For the text-containing cell, return its midpoint in [X, Y] coordinate format. 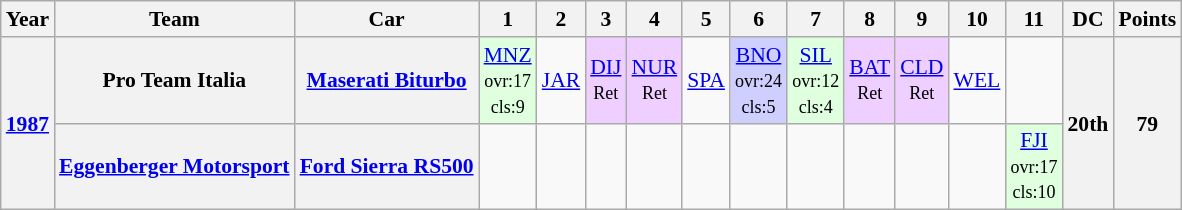
10 [976, 19]
Car [387, 19]
1 [508, 19]
JAR [562, 80]
FJIovr:17cls:10 [1034, 166]
Team [174, 19]
Year [28, 19]
Points [1147, 19]
3 [606, 19]
6 [758, 19]
SILovr:12cls:4 [816, 80]
11 [1034, 19]
DIJRet [606, 80]
1987 [28, 124]
79 [1147, 124]
BNOovr:24cls:5 [758, 80]
Eggenberger Motorsport [174, 166]
5 [706, 19]
Pro Team Italia [174, 80]
8 [870, 19]
NURRet [655, 80]
Maserati Biturbo [387, 80]
WEL [976, 80]
DC [1088, 19]
CLDRet [922, 80]
7 [816, 19]
MNZovr:17cls:9 [508, 80]
4 [655, 19]
2 [562, 19]
Ford Sierra RS500 [387, 166]
SPA [706, 80]
20th [1088, 124]
9 [922, 19]
BATRet [870, 80]
